Provide the (X, Y) coordinate of the cell's center where the given text is located.  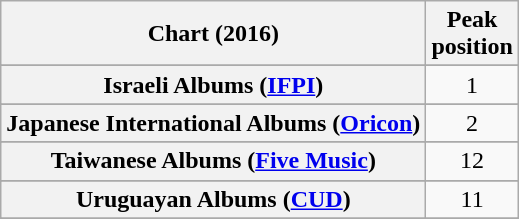
12 (472, 161)
Chart (2016) (214, 34)
Japanese International Albums (Oricon) (214, 123)
Peak position (472, 34)
Israeli Albums (IFPI) (214, 85)
11 (472, 199)
1 (472, 85)
Uruguayan Albums (CUD) (214, 199)
2 (472, 123)
Taiwanese Albums (Five Music) (214, 161)
